Output the (x, y) coordinate of the center of the cell containing the given text.  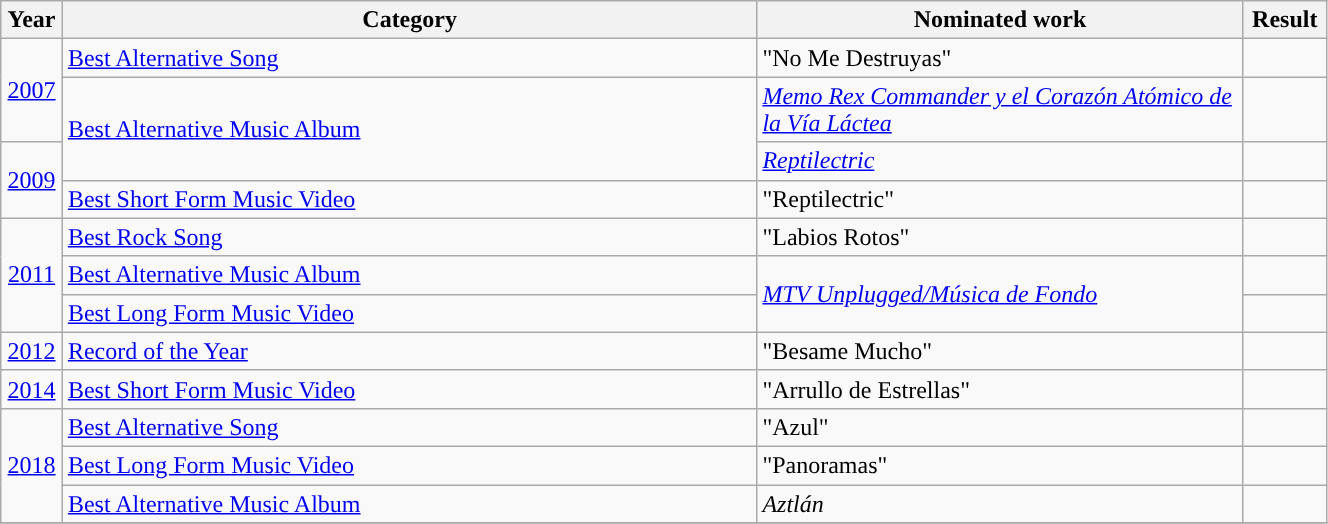
"Reptilectric" (1000, 199)
2011 (32, 275)
"Azul" (1000, 427)
2007 (32, 90)
"Labios Rotos" (1000, 237)
Best Rock Song (410, 237)
2012 (32, 351)
"Arrullo de Estrellas" (1000, 389)
Result (1284, 20)
2018 (32, 465)
MTV Unplugged/Música de Fondo (1000, 294)
Category (410, 20)
Aztlán (1000, 503)
"Besame Mucho" (1000, 351)
Nominated work (1000, 20)
"Panoramas" (1000, 465)
Reptilectric (1000, 161)
2009 (32, 180)
2014 (32, 389)
Memo Rex Commander y el Corazón Atómico de la Vía Láctea (1000, 110)
"No Me Destruyas" (1000, 58)
Record of the Year (410, 351)
Year (32, 20)
